Pinpoint the cell where the given text exists, returning its [x, y] midpoint coordinate. 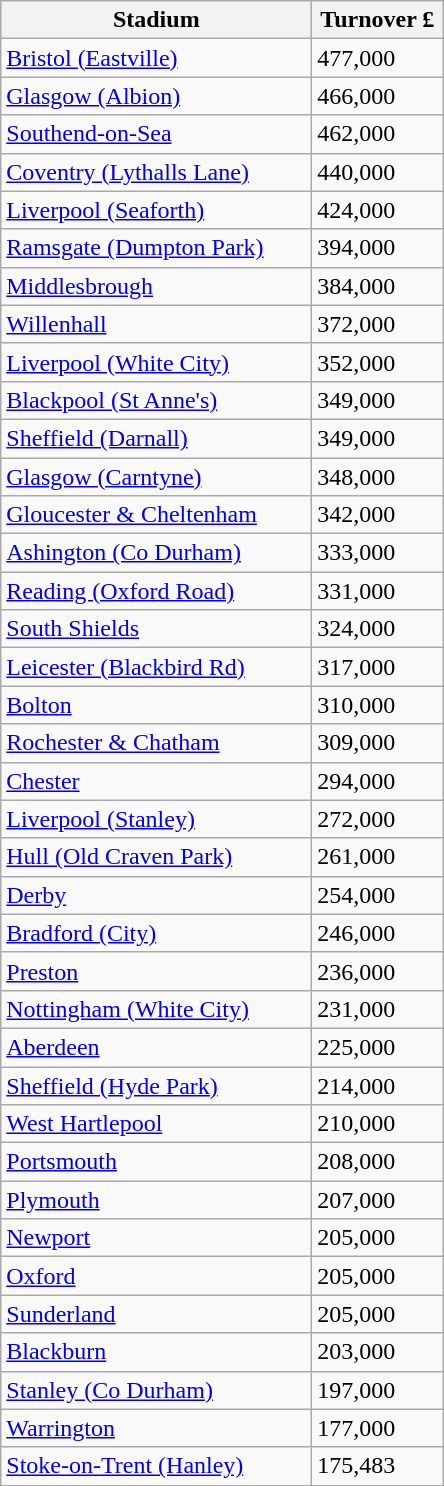
Turnover £ [378, 20]
342,000 [378, 515]
440,000 [378, 172]
231,000 [378, 1009]
Coventry (Lythalls Lane) [156, 172]
261,000 [378, 857]
225,000 [378, 1047]
Blackpool (St Anne's) [156, 400]
Preston [156, 971]
Southend-on-Sea [156, 134]
462,000 [378, 134]
Oxford [156, 1276]
236,000 [378, 971]
Liverpool (White City) [156, 362]
Sheffield (Darnall) [156, 438]
Stadium [156, 20]
Blackburn [156, 1352]
394,000 [378, 248]
424,000 [378, 210]
203,000 [378, 1352]
384,000 [378, 286]
309,000 [378, 743]
Derby [156, 895]
333,000 [378, 553]
207,000 [378, 1200]
Bradford (City) [156, 933]
246,000 [378, 933]
Nottingham (White City) [156, 1009]
Sheffield (Hyde Park) [156, 1085]
331,000 [378, 591]
466,000 [378, 96]
Warrington [156, 1428]
Rochester & Chatham [156, 743]
Bolton [156, 705]
Liverpool (Seaforth) [156, 210]
Sunderland [156, 1314]
372,000 [378, 324]
Ashington (Co Durham) [156, 553]
South Shields [156, 629]
Willenhall [156, 324]
Glasgow (Albion) [156, 96]
Stanley (Co Durham) [156, 1390]
310,000 [378, 705]
272,000 [378, 819]
Portsmouth [156, 1162]
Reading (Oxford Road) [156, 591]
Gloucester & Cheltenham [156, 515]
197,000 [378, 1390]
210,000 [378, 1124]
214,000 [378, 1085]
West Hartlepool [156, 1124]
177,000 [378, 1428]
Chester [156, 781]
Stoke-on-Trent (Hanley) [156, 1466]
477,000 [378, 58]
Bristol (Eastville) [156, 58]
Leicester (Blackbird Rd) [156, 667]
324,000 [378, 629]
Middlesbrough [156, 286]
Liverpool (Stanley) [156, 819]
Glasgow (Carntyne) [156, 477]
348,000 [378, 477]
352,000 [378, 362]
317,000 [378, 667]
Newport [156, 1238]
208,000 [378, 1162]
254,000 [378, 895]
Aberdeen [156, 1047]
Ramsgate (Dumpton Park) [156, 248]
175,483 [378, 1466]
Plymouth [156, 1200]
Hull (Old Craven Park) [156, 857]
294,000 [378, 781]
